Find where the given text appears and provide that cell's center as (X, Y) coordinate. 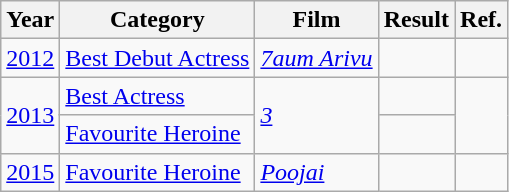
2013 (30, 115)
Result (416, 20)
Category (158, 20)
Film (316, 20)
3 (316, 115)
7aum Arivu (316, 58)
Ref. (482, 20)
Best Debut Actress (158, 58)
2015 (30, 172)
Best Actress (158, 96)
2012 (30, 58)
Year (30, 20)
Poojai (316, 172)
